Scan for the cell matching the given text and deliver its (X, Y) coordinate at center. 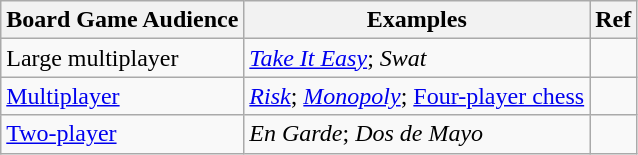
Ref (614, 20)
Examples (417, 20)
Large multiplayer (122, 58)
Multiplayer (122, 96)
Take It Easy; Swat (417, 58)
Board Game Audience (122, 20)
Risk; Monopoly; Four-player chess (417, 96)
Two-player (122, 134)
En Garde; Dos de Mayo (417, 134)
